For the text-containing cell, return its midpoint in (X, Y) coordinate format. 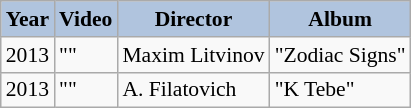
Video (86, 19)
"Zodiac Signs" (340, 55)
Maxim Litvinov (193, 55)
Director (193, 19)
Album (340, 19)
"K Tebe" (340, 90)
Year (28, 19)
A. Filatovich (193, 90)
